Output the (x, y) coordinate of the center of the cell containing the given text.  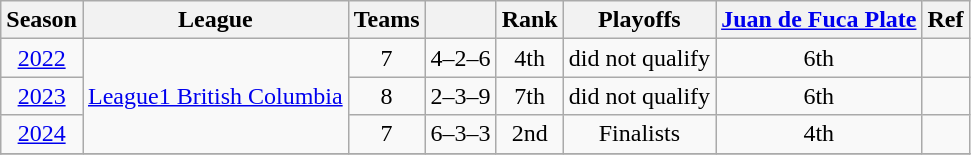
Teams (386, 20)
2024 (42, 134)
7th (530, 96)
2nd (530, 134)
Season (42, 20)
2–3–9 (460, 96)
2023 (42, 96)
Juan de Fuca Plate (819, 20)
Rank (530, 20)
Playoffs (639, 20)
League1 British Columbia (215, 96)
2022 (42, 58)
League (215, 20)
4–2–6 (460, 58)
6–3–3 (460, 134)
8 (386, 96)
Finalists (639, 134)
Ref (946, 20)
